Output the [x, y] coordinate of the center of the cell containing the given text.  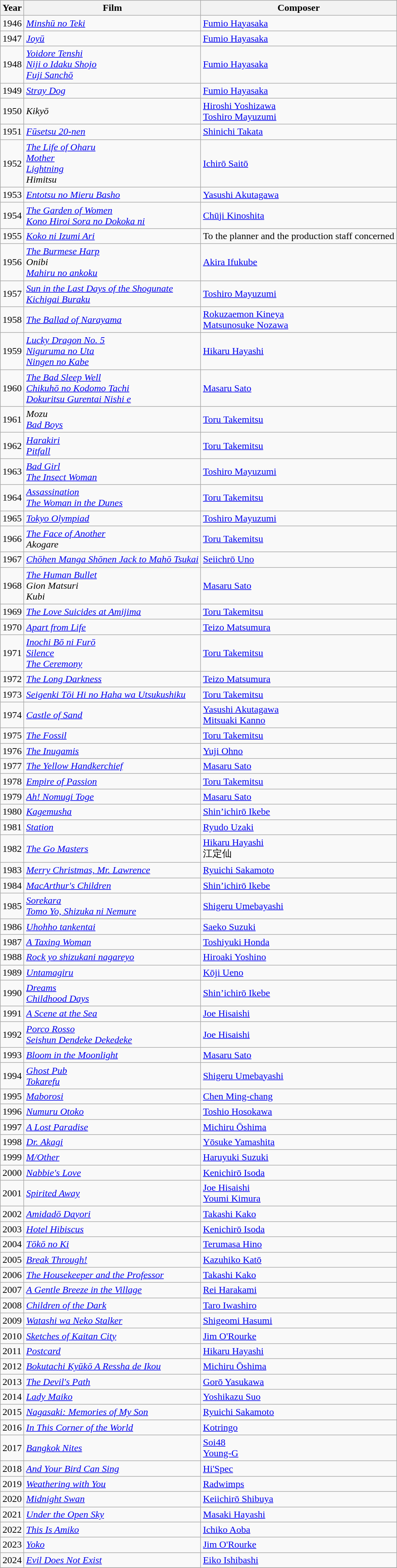
2022 [12, 1530]
2003 [12, 1229]
2020 [12, 1499]
1982 [12, 849]
1975 [12, 736]
The Face of AnotherAkogare [112, 539]
1978 [12, 781]
1964 [12, 497]
Seigenki Tōi Hi no Haha wa Utsukushiku [112, 694]
Yasushi AkutagawaMitsuaki Kanno [299, 715]
2006 [12, 1275]
Evil Does Not Exist [112, 1560]
Taro Iwashiro [299, 1305]
Hiroshi YoshizawaToshiro Mayuzumi [299, 111]
1995 [12, 1096]
1952 [12, 163]
Bangkok Nites [112, 1448]
1996 [12, 1111]
A Lost Paradise [112, 1127]
Seiichrō Uno [299, 560]
1976 [12, 751]
And Your Bird Can Sing [112, 1469]
Haruyuki Suzuki [299, 1157]
Amidadō Dayori [112, 1214]
1981 [12, 827]
1967 [12, 560]
The Long Darkness [112, 679]
2000 [12, 1173]
2007 [12, 1290]
Ichiko Aoba [299, 1530]
1987 [12, 942]
Yoko [112, 1545]
Yasushi Akutagawa [299, 195]
Bad GirlThe Insect Woman [112, 472]
2021 [12, 1514]
2010 [12, 1336]
1969 [12, 612]
1960 [12, 388]
1999 [12, 1157]
1984 [12, 886]
1998 [12, 1142]
Hi'Spec [299, 1469]
Kōji Ueno [299, 972]
1953 [12, 195]
Apart from Life [112, 627]
Film [112, 8]
2014 [12, 1397]
The Housekeeper and the Professor [112, 1275]
Shigeomi Hasumi [299, 1320]
Watashi wa Neko Stalker [112, 1320]
Yuji Ohno [299, 751]
1983 [12, 870]
Toshio Hosokawa [299, 1111]
Entotsu no Mieru Basho [112, 195]
1962 [12, 445]
Sun in the Last Days of the ShogunateKichigai Buraku [112, 293]
1954 [12, 215]
1993 [12, 1055]
The Human BulletGion MatsuriKubi [112, 586]
Midnight Swan [112, 1499]
Empire of Passion [112, 781]
2005 [12, 1260]
1989 [12, 972]
A Scene at the Sea [112, 1014]
M/Other [112, 1157]
Postcard [112, 1351]
2019 [12, 1484]
1997 [12, 1127]
AssassinationThe Woman in the Dunes [112, 497]
Rock yo shizukani nagareyo [112, 957]
Hiroaki Yoshino [299, 957]
1948 [12, 64]
Year [12, 8]
1955 [12, 236]
1947 [12, 38]
2023 [12, 1545]
1966 [12, 539]
HarakiriPitfall [112, 445]
Numuru Otoko [112, 1111]
Saeko Suzuki [299, 927]
Bokutachi Kyūkō A Ressha de Ikou [112, 1366]
Soi48Young-G [299, 1448]
Dr. Akagi [112, 1142]
Ichirō Saitō [299, 163]
Spirited Away [112, 1194]
The Burmese HarpOnibiMahiru no ankoku [112, 262]
Bloom in the Moonlight [112, 1055]
Children of the Dark [112, 1305]
Joe HisaishiYoumi Kimura [299, 1194]
Under the Open Sky [112, 1514]
Koko ni Izumi Ari [112, 236]
2016 [12, 1427]
SorekaraTomo Yo, Shizuka ni Nemure [112, 906]
Rei Harakami [299, 1290]
DreamsChildhood Days [112, 993]
Akira Ifukube [299, 262]
The Ballad of Narayama [112, 320]
1990 [12, 993]
Hikaru Hayashi江定仙 [299, 849]
2018 [12, 1469]
The Yellow Handkerchief [112, 766]
1994 [12, 1076]
2013 [12, 1381]
2024 [12, 1560]
Composer [299, 8]
1988 [12, 957]
Weathering with You [112, 1484]
Nagasaki: Memories of My Son [112, 1412]
1949 [12, 91]
1992 [12, 1034]
Station [112, 827]
1963 [12, 472]
Inochi Bō ni FurōSilenceThe Ceremony [112, 653]
1979 [12, 797]
Kikyō [112, 111]
The Inugamis [112, 751]
1959 [12, 351]
Sketches of Kaitan City [112, 1336]
Ghost PubTokarefu [112, 1076]
MacArthur's Children [112, 886]
1972 [12, 679]
Kagemusha [112, 812]
2017 [12, 1448]
2004 [12, 1244]
Terumasa Hino [299, 1244]
The Bad Sleep WellChikuhō no Kodomo TachiDokuritsu Gurentai Nishi e [112, 388]
Chūji Kinoshita [299, 215]
To the planner and the production staff concerned [299, 236]
Tokyo Olympiad [112, 518]
1973 [12, 694]
Maborosi [112, 1096]
1958 [12, 320]
2015 [12, 1412]
Yoidore TenshiNiji o Idaku ShojoFuji Sanchō [112, 64]
1974 [12, 715]
2009 [12, 1320]
Castle of Sand [112, 715]
The Garden of WomenKono Hiroi Sora no Dokoka ni [112, 215]
The Life of OharuMotherLightningHimitsu [112, 163]
1980 [12, 812]
Ah! Nomugi Toge [112, 797]
A Gentle Breeze in the Village [112, 1290]
Eiko Ishibashi [299, 1560]
2008 [12, 1305]
1951 [12, 132]
1950 [12, 111]
Lucky Dragon No. 5Niguruma no UtaNingen no Kabe [112, 351]
Minshū no Teki [112, 23]
Stray Dog [112, 91]
The Fossil [112, 736]
Porco RossoSeishun Dendeke Dekedeke [112, 1034]
1991 [12, 1014]
Tōkō no Ki [112, 1244]
Shinichi Takata [299, 132]
1971 [12, 653]
Keiichirō Shibuya [299, 1499]
2012 [12, 1366]
Yoshikazu Suo [299, 1397]
Joyū [112, 38]
1961 [12, 420]
Masaki Hayashi [299, 1514]
1957 [12, 293]
Kazuhiko Katō [299, 1260]
2011 [12, 1351]
Nabbie's Love [112, 1173]
Break Through! [112, 1260]
This Is Amiko [112, 1530]
A Taxing Woman [112, 942]
In This Corner of the World [112, 1427]
2001 [12, 1194]
1970 [12, 627]
1965 [12, 518]
Chōhen Manga Shōnen Jack to Mahō Tsukai [112, 560]
1968 [12, 586]
Uhohho tankentai [112, 927]
1977 [12, 766]
Merry Christmas, Mr. Lawrence [112, 870]
Kotringo [299, 1427]
1946 [12, 23]
Yōsuke Yamashita [299, 1142]
Hotel Hibiscus [112, 1229]
MozuBad Boys [112, 420]
Radwimps [299, 1484]
1985 [12, 906]
2002 [12, 1214]
The Devil's Path [112, 1381]
The Go Masters [112, 849]
1956 [12, 262]
1986 [12, 927]
Lady Maiko [112, 1397]
The Love Suicides at Amijima [112, 612]
Untamagiru [112, 972]
Gorō Yasukawa [299, 1381]
Fūsetsu 20-nen [112, 132]
Toshiyuki Honda [299, 942]
Ryudo Uzaki [299, 827]
Chen Ming-chang [299, 1096]
Rokuzaemon KineyaMatsunosuke Nozawa [299, 320]
